Find where the given text appears and provide that cell's center as (x, y) coordinate. 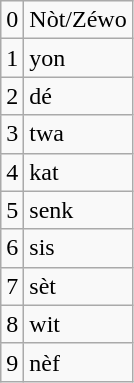
sis (78, 248)
Nòt/Zéwo (78, 20)
twa (78, 134)
4 (12, 172)
nèf (78, 362)
9 (12, 362)
1 (12, 58)
dé (78, 96)
0 (12, 20)
6 (12, 248)
kat (78, 172)
sèt (78, 286)
3 (12, 134)
8 (12, 324)
2 (12, 96)
7 (12, 286)
senk (78, 210)
yon (78, 58)
wit (78, 324)
5 (12, 210)
